Pinpoint the cell where the given text exists, returning its (x, y) midpoint coordinate. 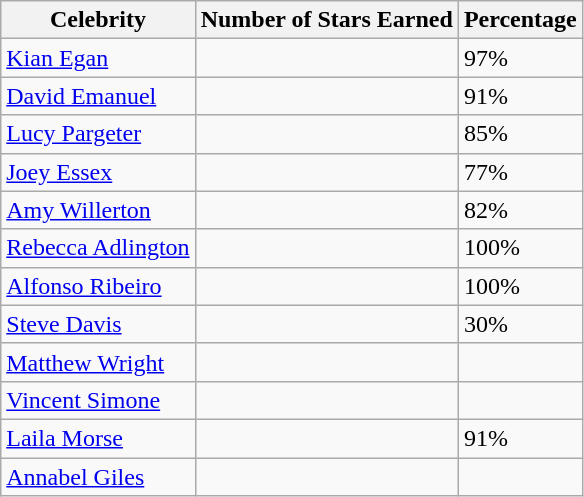
Lucy Pargeter (98, 134)
Amy Willerton (98, 210)
Matthew Wright (98, 362)
30% (520, 324)
Number of Stars Earned (326, 20)
77% (520, 172)
David Emanuel (98, 96)
Rebecca Adlington (98, 248)
Laila Morse (98, 438)
Percentage (520, 20)
Steve Davis (98, 324)
Joey Essex (98, 172)
97% (520, 58)
85% (520, 134)
Annabel Giles (98, 477)
Vincent Simone (98, 400)
Celebrity (98, 20)
Kian Egan (98, 58)
Alfonso Ribeiro (98, 286)
82% (520, 210)
